Extract the [x, y] coordinate from the center of the cell holding the provided text.  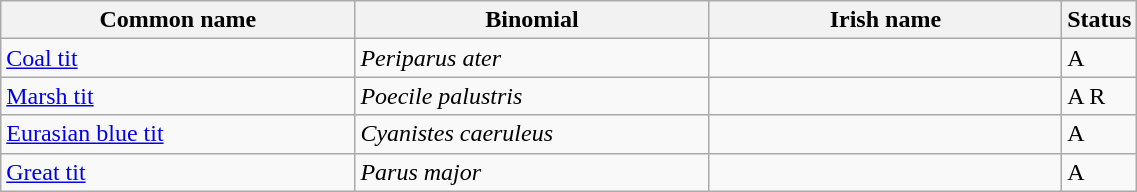
Periparus ater [532, 58]
Binomial [532, 20]
Common name [178, 20]
A R [1100, 96]
Eurasian blue tit [178, 134]
Great tit [178, 172]
Status [1100, 20]
Marsh tit [178, 96]
Cyanistes caeruleus [532, 134]
Poecile palustris [532, 96]
Irish name [886, 20]
Coal tit [178, 58]
Parus major [532, 172]
